Provide the (x, y) coordinate of the cell's center where the given text is located.  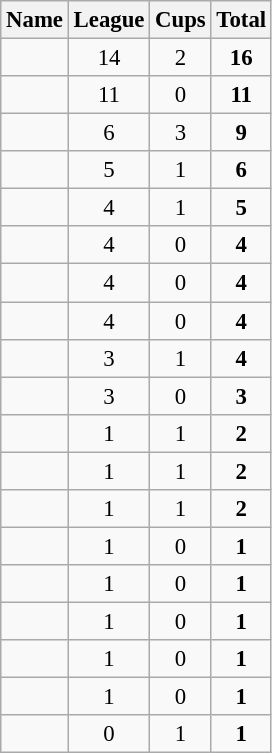
16 (241, 58)
Name (35, 20)
League (108, 20)
Cups (180, 20)
9 (241, 133)
14 (108, 58)
Total (241, 20)
